Locate the cell with the specified text and output its (X, Y) center coordinate. 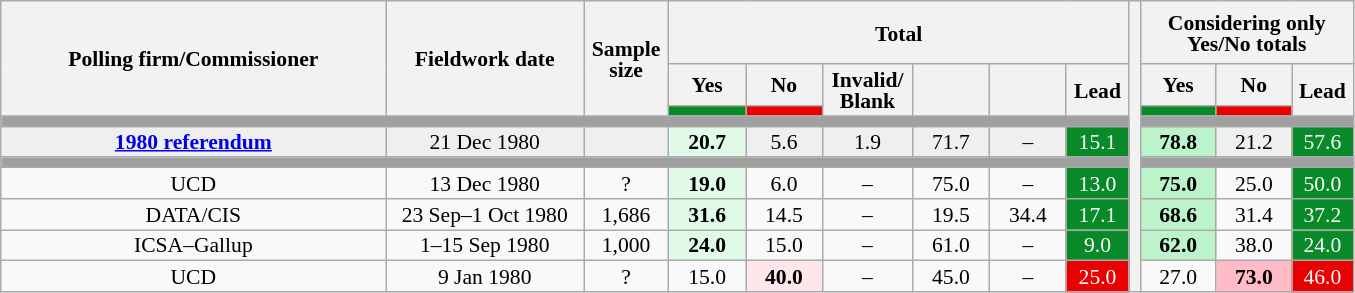
1,686 (626, 214)
Total (899, 32)
62.0 (1178, 246)
Considering onlyYes/No totals (1246, 32)
1980 referendum (194, 142)
9.0 (1097, 246)
1,000 (626, 246)
5.6 (784, 142)
Invalid/Blank (867, 90)
1.9 (867, 142)
Sample size (626, 58)
38.0 (1254, 246)
40.0 (784, 276)
31.4 (1254, 214)
57.6 (1322, 142)
71.7 (950, 142)
27.0 (1178, 276)
6.0 (784, 184)
73.0 (1254, 276)
21.2 (1254, 142)
9 Jan 1980 (485, 276)
45.0 (950, 276)
61.0 (950, 246)
1–15 Sep 1980 (485, 246)
13 Dec 1980 (485, 184)
17.1 (1097, 214)
21 Dec 1980 (485, 142)
ICSA–Gallup (194, 246)
78.8 (1178, 142)
20.7 (708, 142)
Fieldwork date (485, 58)
31.6 (708, 214)
14.5 (784, 214)
34.4 (1028, 214)
19.5 (950, 214)
DATA/CIS (194, 214)
68.6 (1178, 214)
37.2 (1322, 214)
15.1 (1097, 142)
23 Sep–1 Oct 1980 (485, 214)
46.0 (1322, 276)
19.0 (708, 184)
50.0 (1322, 184)
13.0 (1097, 184)
Polling firm/Commissioner (194, 58)
